Scan for the cell matching the given text and deliver its [x, y] coordinate at center. 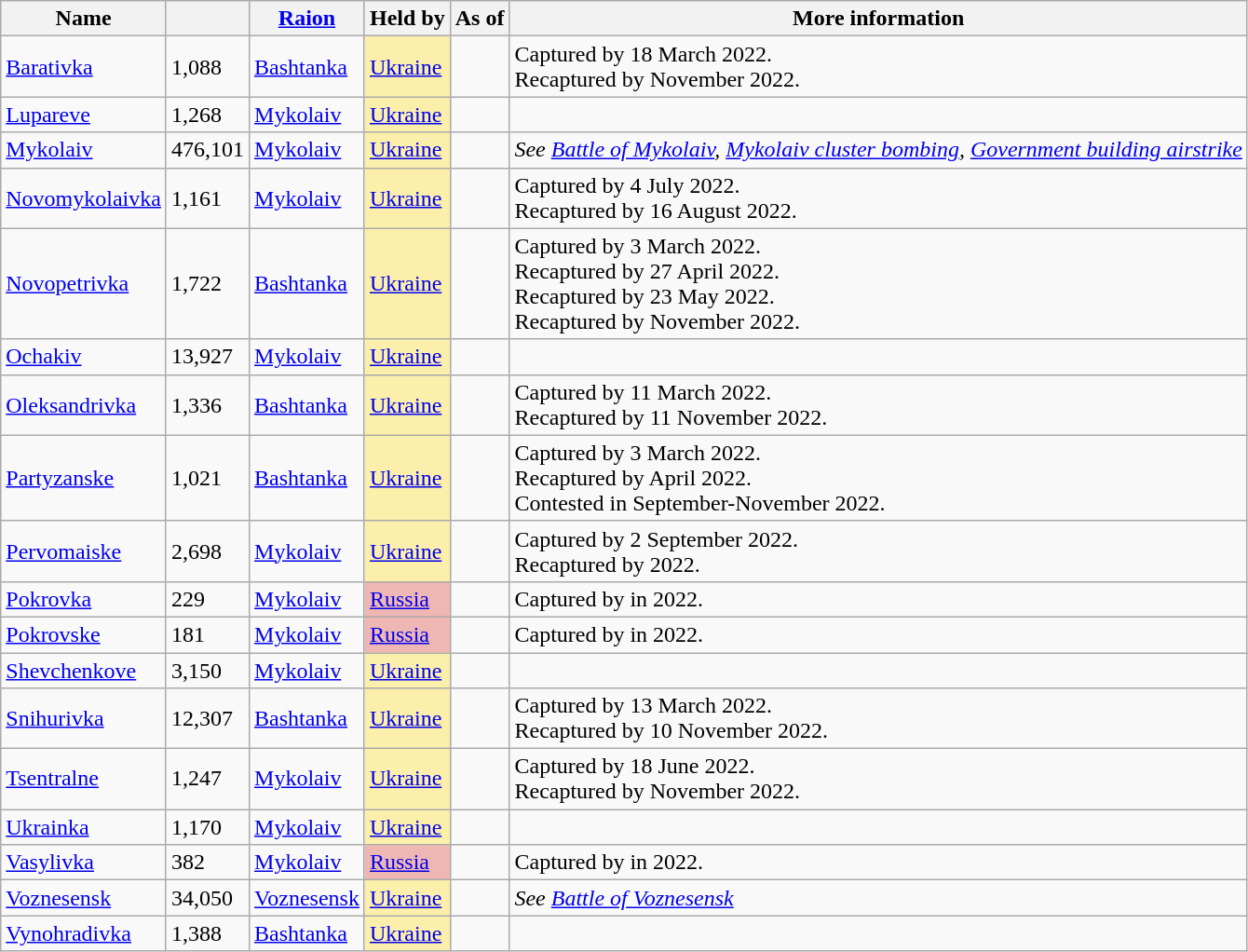
1,722 [207, 283]
Captured by 13 March 2022. Recaptured by 10 November 2022. [878, 719]
More information [878, 19]
Barativka [84, 67]
As of [480, 19]
Ukrainka [84, 827]
Captured by 2 September 2022.Recaptured by 2022. [878, 551]
13,927 [207, 357]
Held by [407, 19]
Vasylivka [84, 863]
Novopetrivka [84, 283]
Lupareve [84, 115]
181 [207, 634]
382 [207, 863]
Partyzanske [84, 478]
Name [84, 19]
229 [207, 599]
Oleksandrivka [84, 404]
1,161 [207, 197]
1,088 [207, 67]
Vynohradivka [84, 933]
1,268 [207, 115]
Pokrovske [84, 634]
Ochakiv [84, 357]
Captured by 18 June 2022.Recaptured by November 2022. [878, 779]
476,101 [207, 150]
Snihurivka [84, 719]
Captured by 18 March 2022.Recaptured by November 2022. [878, 67]
Captured by 3 March 2022.Recaptured by April 2022. Contested in September-November 2022. [878, 478]
2,698 [207, 551]
Captured by 3 March 2022.Recaptured by 27 April 2022.Recaptured by 23 May 2022.Recaptured by November 2022. [878, 283]
See Battle of Mykolaiv, Mykolaiv cluster bombing, Government building airstrike [878, 150]
Tsentralne [84, 779]
34,050 [207, 898]
3,150 [207, 670]
See Battle of Voznesensk [878, 898]
12,307 [207, 719]
1,170 [207, 827]
1,021 [207, 478]
Pervomaiske [84, 551]
Novomykolaivka [84, 197]
Captured by 11 March 2022.Recaptured by 11 November 2022. [878, 404]
Captured by 4 July 2022.Recaptured by 16 August 2022. [878, 197]
Pokrovka [84, 599]
Shevchenkove [84, 670]
1,336 [207, 404]
Raion [307, 19]
1,388 [207, 933]
1,247 [207, 779]
